Return (X, Y) of the center of cell containing provided text 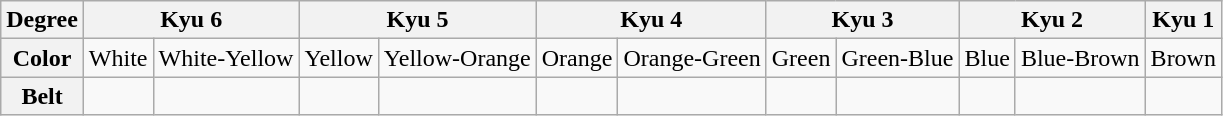
Blue (987, 58)
White (118, 58)
Degree (42, 20)
Yellow-Orange (457, 58)
Blue-Brown (1080, 58)
Yellow (338, 58)
Green (801, 58)
Brown (1183, 58)
Kyu 1 (1183, 20)
Kyu 5 (418, 20)
Orange (577, 58)
Kyu 4 (651, 20)
White-Yellow (226, 58)
Kyu 3 (862, 20)
Kyu 2 (1052, 20)
Kyu 6 (191, 20)
Orange-Green (692, 58)
Belt (42, 96)
Green-Blue (898, 58)
Color (42, 58)
